Return [X, Y] of the center of cell containing provided text 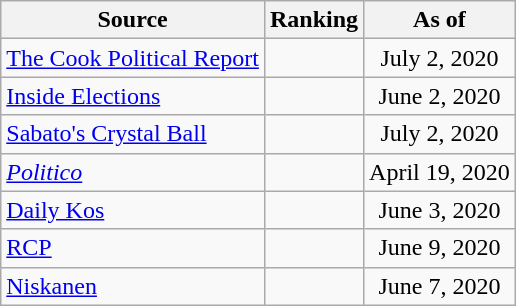
Sabato's Crystal Ball [133, 134]
Daily Kos [133, 210]
June 9, 2020 [440, 248]
Politico [133, 172]
April 19, 2020 [440, 172]
RCP [133, 248]
June 2, 2020 [440, 96]
The Cook Political Report [133, 58]
Ranking [314, 20]
June 3, 2020 [440, 210]
Niskanen [133, 286]
Source [133, 20]
Inside Elections [133, 96]
As of [440, 20]
June 7, 2020 [440, 286]
